For the text-containing cell, return its midpoint in [X, Y] coordinate format. 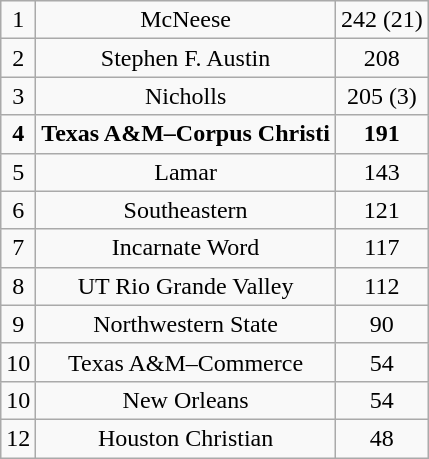
48 [382, 438]
8 [18, 286]
UT Rio Grande Valley [186, 286]
5 [18, 172]
Incarnate Word [186, 248]
191 [382, 134]
Stephen F. Austin [186, 58]
Lamar [186, 172]
6 [18, 210]
4 [18, 134]
Southeastern [186, 210]
242 (21) [382, 20]
Texas A&M–Commerce [186, 362]
Houston Christian [186, 438]
9 [18, 324]
3 [18, 96]
Texas A&M–Corpus Christi [186, 134]
90 [382, 324]
Nicholls [186, 96]
7 [18, 248]
New Orleans [186, 400]
121 [382, 210]
205 (3) [382, 96]
12 [18, 438]
2 [18, 58]
112 [382, 286]
1 [18, 20]
208 [382, 58]
143 [382, 172]
Northwestern State [186, 324]
McNeese [186, 20]
117 [382, 248]
